For the text-containing cell, return its midpoint in [X, Y] coordinate format. 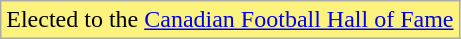
Elected to the Canadian Football Hall of Fame [230, 20]
